Pinpoint the cell where the given text exists, returning its [X, Y] midpoint coordinate. 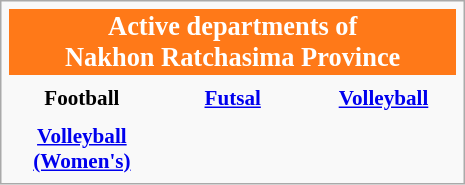
Football [82, 98]
Volleyball [384, 98]
Futsal [233, 98]
Volleyball (Women's) [82, 148]
Active departments ofNakhon Ratchasima Province [232, 42]
